Identify which cell holds the provided text, then report its [X, Y] central coordinate. 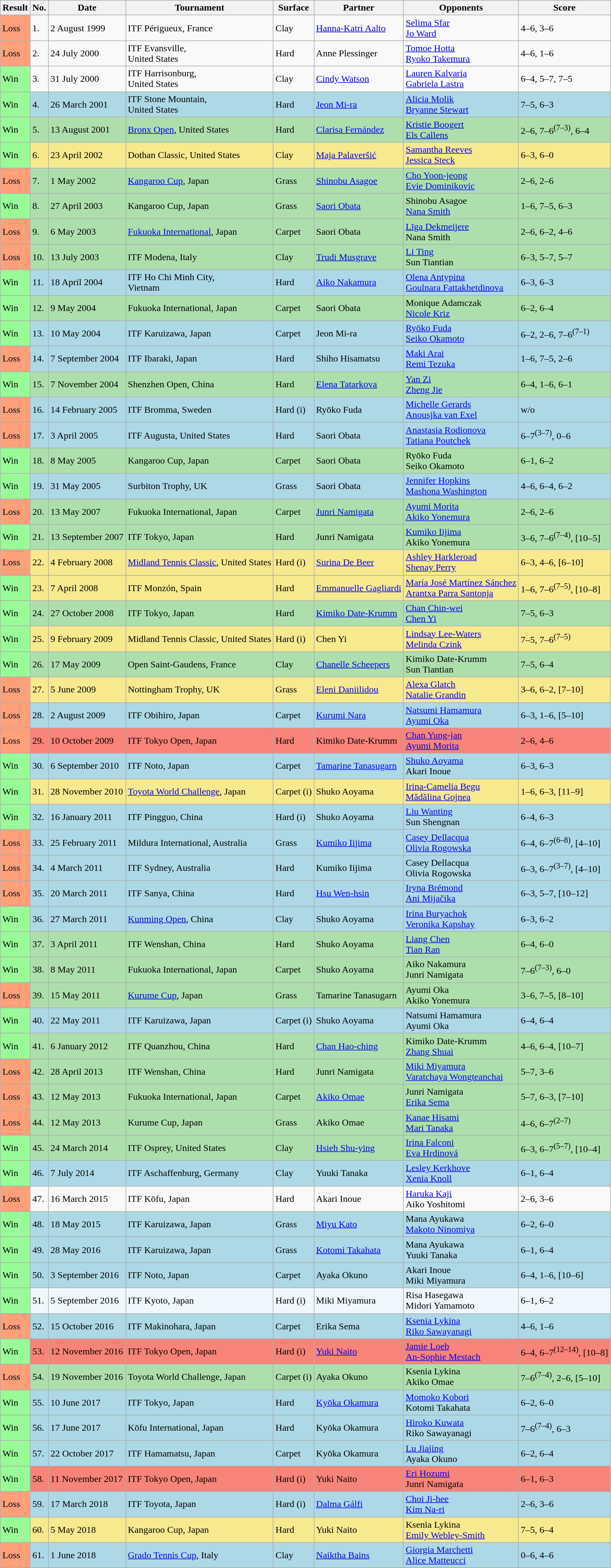
6–3, 5–7, 5–7 [564, 257]
20 March 2011 [87, 894]
ITF Makinohara, Japan [199, 1326]
Anastasia Rodionova Tatiana Poutchek [461, 435]
22 May 2011 [87, 1020]
Clarisa Fernández [359, 130]
2–6, 6–2, 4–6 [564, 232]
5–7, 6–3, [7–10] [564, 1097]
Chan Chin-wei Chen Yi [461, 613]
1–6, 7–5, 2–6 [564, 359]
Iryna Brémond Ani Mijačika [461, 894]
Kimiko Date-Krumm Sun Tiantian [461, 664]
43. [39, 1097]
ITF Ho Chi Minh City, Vietnam [199, 282]
Surina De Beer [359, 563]
Grado Tennis Cup, Italy [199, 1555]
ITF Pingguo, China [199, 817]
Alexa Glatch Natalie Grandin [461, 689]
10. [39, 257]
Junri Namigata Erika Sema [461, 1097]
14 February 2005 [87, 410]
6–4, 1–6, 6–1 [564, 384]
7–5, 7–6(7–5) [564, 638]
Ryōko Fuda [359, 410]
17. [39, 435]
Elena Tatarkova [359, 384]
Aiko Nakamura Junri Namigata [461, 969]
24 March 2014 [87, 1148]
5 May 2018 [87, 1530]
27 March 2011 [87, 919]
13. [39, 333]
21. [39, 537]
39. [39, 995]
15 May 2011 [87, 995]
17 June 2017 [87, 1428]
27 October 2008 [87, 613]
29. [39, 741]
7. [39, 181]
Kumiko Iijima Akiko Yonemura [461, 537]
ITF Sydney, Australia [199, 868]
60. [39, 1530]
Choi Ji-hee Kim Na-ri [461, 1504]
Emmanuelle Gagliardi [359, 588]
6–3, 6–7(5–7), [10–4] [564, 1148]
Selima Sfar Jo Ward [461, 28]
4–6, 6–4, [10–7] [564, 1046]
6–4, 6–7(6–8), [4–10] [564, 843]
41. [39, 1046]
Shinobu Asagoe Nana Smith [461, 206]
6–3, 1–6, [5–10] [564, 715]
Date [87, 8]
57. [39, 1453]
6–4, 5–7, 7–5 [564, 79]
Irina Buryachok Veronika Kapshay [461, 919]
Jennifer Hopkins Mashona Washington [461, 486]
Naiktha Bains [359, 1555]
Haruka Kaji Aiko Yoshitomi [461, 1199]
ITF Monzón, Spain [199, 588]
3–6, 6–2, [7–10] [564, 689]
12 November 2016 [87, 1351]
9. [39, 232]
46. [39, 1174]
Hsu Wen-hsin [359, 894]
Lu Jiajing Ayaka Okuno [461, 1453]
Eleni Daniilidou [359, 689]
24 July 2000 [87, 53]
ITF Aschaffenburg, Germany [199, 1174]
Opponents [461, 8]
Hiroko Kuwata Riko Sawayanagi [461, 1428]
1. [39, 28]
1–6, 7–6(7–5), [10–8] [564, 588]
34. [39, 868]
Erika Sema [359, 1326]
25 February 2011 [87, 843]
51. [39, 1300]
ITF Quanzhou, China [199, 1046]
Momoko Kobori Kotomi Takahata [461, 1402]
Liang Chen Tian Ran [461, 944]
4–6, 6–4, 6–2 [564, 486]
Bronx Open, United States [199, 130]
2–6, 7–6(7–3), 6–4 [564, 130]
Alicia Molik Bryanne Stewart [461, 104]
6. [39, 155]
Līga Dekmeijere Nana Smith [461, 232]
Open Saint-Gaudens, France [199, 664]
6 September 2010 [87, 766]
9 May 2004 [87, 307]
Giorgia Marchetti Alice Matteucci [461, 1555]
2. [39, 53]
Kōfu International, Japan [199, 1428]
Miki Miyamura [359, 1300]
11 November 2017 [87, 1479]
22 October 2017 [87, 1453]
14. [39, 359]
1–6, 6–3, [11–9] [564, 792]
Yan Zi Zheng Jie [461, 384]
18 May 2015 [87, 1225]
28 May 2016 [87, 1250]
20. [39, 512]
40. [39, 1020]
52. [39, 1326]
6–4, 6–7(12–14), [10–8] [564, 1351]
23 April 2002 [87, 155]
3 April 2011 [87, 944]
Akari Inoue Miki Miyamura [461, 1275]
58. [39, 1479]
1–6, 7–5, 6–3 [564, 206]
Anne Plessinger [359, 53]
Irina-Camelia Begu Mădălina Gojnea [461, 792]
8. [39, 206]
6–4, 6–0 [564, 944]
Miyu Kato [359, 1225]
Chen Yi [359, 638]
28 November 2010 [87, 792]
50. [39, 1275]
Kotomi Takahata [359, 1250]
Chanelle Scheepers [359, 664]
Lesley Kerkhove Xenia Knoll [461, 1174]
54. [39, 1377]
11. [39, 282]
2 August 2009 [87, 715]
25. [39, 638]
7 July 2014 [87, 1174]
Maki Arai Remi Tezuka [461, 359]
15 October 2016 [87, 1326]
19. [39, 486]
10 October 2009 [87, 741]
Ayumi Oka Akiko Yonemura [461, 995]
ITF Osprey, United States [199, 1148]
59. [39, 1504]
12. [39, 307]
61. [39, 1555]
13 July 2003 [87, 257]
Lindsay Lee-Waters Melinda Czink [461, 638]
33. [39, 843]
55. [39, 1402]
Mana Ayukawa Makoto Ninomiya [461, 1225]
Maja Palaveršić [359, 155]
Monique Adamczak Nicole Kriz [461, 307]
35. [39, 894]
27. [39, 689]
10 June 2017 [87, 1402]
Samantha Reeves Jessica Steck [461, 155]
18. [39, 461]
10 May 2004 [87, 333]
6–4, 6–4 [564, 1020]
Nottingham Trophy, UK [199, 689]
27 April 2003 [87, 206]
Miki Miyamura Varatchaya Wongteanchai [461, 1071]
6 January 2012 [87, 1046]
28. [39, 715]
Kimiko Date-Krumm Zhang Shuai [461, 1046]
6 May 2003 [87, 232]
Dalma Gálfi [359, 1504]
5. [39, 130]
Olena Antypina Goulnara Fattakhetdinova [461, 282]
4 February 2008 [87, 563]
ITF Bromma, Sweden [199, 410]
Dothan Classic, United States [199, 155]
Chan Hao-ching [359, 1046]
ITF Kyoto, Japan [199, 1300]
24. [39, 613]
18 April 2004 [87, 282]
26. [39, 664]
7–6(7–4), 2–6, [5–10] [564, 1377]
Risa Hasegawa Midori Yamamoto [461, 1300]
19 November 2016 [87, 1377]
Mana Ayukawa Yuuki Tanaka [461, 1250]
48. [39, 1225]
3 April 2005 [87, 435]
17 May 2009 [87, 664]
Shiho Hisamatsu [359, 359]
Kunming Open, China [199, 919]
No. [39, 8]
3. [39, 79]
ITF Modena, Italy [199, 257]
4 March 2011 [87, 868]
Surbiton Trophy, UK [199, 486]
26 March 2001 [87, 104]
ITF Stone Mountain, United States [199, 104]
16 January 2011 [87, 817]
Ksenia Lykina Riko Sawayanagi [461, 1326]
1 May 2002 [87, 181]
Result [15, 8]
38. [39, 969]
Ksenia Lykina Akiko Omae [461, 1377]
6–3, 6–7(3–7), [4–10] [564, 868]
6–7(3–7), 0–6 [564, 435]
44. [39, 1122]
2–6, 4–6 [564, 741]
45. [39, 1148]
13 September 2007 [87, 537]
Jamie Loeb An-Sophie Mestach [461, 1351]
49. [39, 1250]
ITF Kōfu, Japan [199, 1199]
6–3, 6–0 [564, 155]
16 March 2015 [87, 1199]
56. [39, 1428]
6–3, 5–7, [10–12] [564, 894]
5 September 2016 [87, 1300]
8 May 2011 [87, 969]
Shenzhen Open, China [199, 384]
3 September 2016 [87, 1275]
Aiko Nakamura [359, 282]
7–6(7–4), 6–3 [564, 1428]
6–3, 4–6, [6–10] [564, 563]
2 August 1999 [87, 28]
Lauren Kalvaria Gabriela Lastra [461, 79]
Surface [294, 8]
6–3, 6–2 [564, 919]
6–1, 6–3 [564, 1479]
7–6(7–3), 6–0 [564, 969]
31 May 2005 [87, 486]
4. [39, 104]
Cho Yoon-jeong Evie Dominikovic [461, 181]
ITF Obihiro, Japan [199, 715]
13 May 2007 [87, 512]
ITF Augusta, United States [199, 435]
17 March 2018 [87, 1504]
ITF Sanya, China [199, 894]
Score [564, 8]
0–6, 4–6 [564, 1555]
37. [39, 944]
6–4, 1–6, [10–6] [564, 1275]
Shinobu Asagoe [359, 181]
ITF Toyota, Japan [199, 1504]
Kanae Hisami Mari Tanaka [461, 1122]
1 June 2018 [87, 1555]
3–6, 7–5, [8–10] [564, 995]
Yuuki Tanaka [359, 1174]
Kurumi Nara [359, 715]
Ayumi Morita Akiko Yonemura [461, 512]
7 September 2004 [87, 359]
16. [39, 410]
Ksenia Lykina Emily Webley-Smith [461, 1530]
31 July 2000 [87, 79]
Liu Wanting Sun Shengnan [461, 817]
3–6, 7–6(7–4), [10–5] [564, 537]
Michelle Gerards Anousjka van Exel [461, 410]
23. [39, 588]
Trudi Musgrave [359, 257]
Hanna-Katri Aalto [359, 28]
María José Martínez Sánchez Arantxa Parra Santonja [461, 588]
Partner [359, 8]
42. [39, 1071]
Cindy Watson [359, 79]
30. [39, 766]
15. [39, 384]
ITF Périgueux, France [199, 28]
36. [39, 919]
6–2, 2–6, 7–6(7–1) [564, 333]
7 April 2008 [87, 588]
Akari Inoue [359, 1199]
28 April 2013 [87, 1071]
Kristie Boogert Els Callens [461, 130]
8 May 2005 [87, 461]
Li Ting Sun Tiantian [461, 257]
9 February 2009 [87, 638]
Shuko Aoyama Akari Inoue [461, 766]
47. [39, 1199]
53. [39, 1351]
4–6, 6–7(2–7) [564, 1122]
Tomoe Hotta Ryoko Takemura [461, 53]
5–7, 3–6 [564, 1071]
Mildura International, Australia [199, 843]
ITF Hamamatsu, Japan [199, 1453]
w/o [564, 410]
ITF Ibaraki, Japan [199, 359]
Eri Hozumi Junri Namigata [461, 1479]
ITF Harrisonburg, United States [199, 79]
ITF Evansville, United States [199, 53]
13 August 2001 [87, 130]
4–6, 3–6 [564, 28]
Tournament [199, 8]
32. [39, 817]
Hsieh Shu-ying [359, 1148]
Chan Yung-jan Ayumi Morita [461, 741]
Ashley Harkleroad Shenay Perry [461, 563]
Irina Falconi Eva Hrdinová [461, 1148]
6–4, 6–3 [564, 817]
5 June 2009 [87, 689]
31. [39, 792]
7 November 2004 [87, 384]
22. [39, 563]
